Scan for the cell matching the given text and deliver its (x, y) coordinate at center. 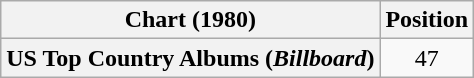
US Top Country Albums (Billboard) (190, 58)
47 (427, 58)
Position (427, 20)
Chart (1980) (190, 20)
